Find where the given text appears and provide that cell's center as (x, y) coordinate. 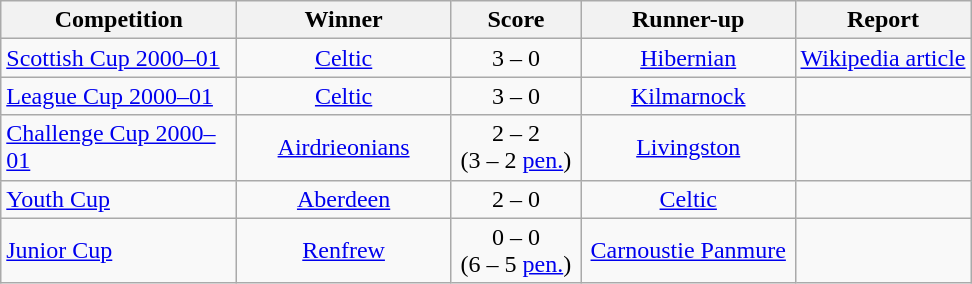
Wikipedia article (883, 58)
Winner (344, 20)
Hibernian (688, 58)
Competition (119, 20)
Aberdeen (344, 199)
Report (883, 20)
Livingston (688, 148)
Junior Cup (119, 250)
Challenge Cup 2000–01 (119, 148)
2 – 0 (516, 199)
Score (516, 20)
Kilmarnock (688, 96)
Youth Cup (119, 199)
League Cup 2000–01 (119, 96)
Scottish Cup 2000–01 (119, 58)
Runner-up (688, 20)
Airdrieonians (344, 148)
0 – 0 (6 – 5 pen.) (516, 250)
Renfrew (344, 250)
Carnoustie Panmure (688, 250)
2 – 2 (3 – 2 pen.) (516, 148)
